Capture the cell that displays the provided text and extract its (X, Y) central coordinate. 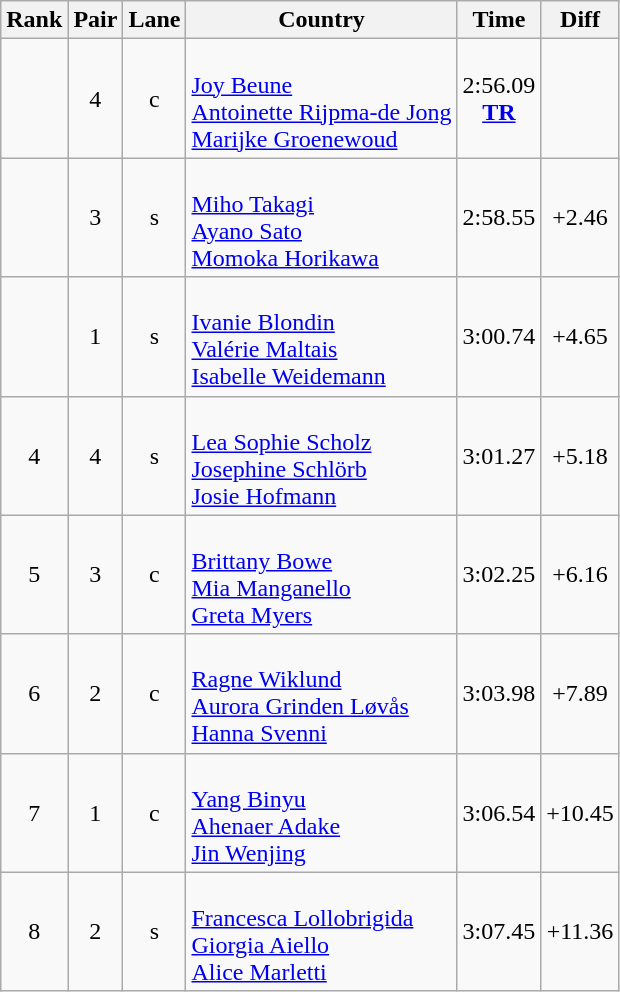
Yang BinyuAhenaer AdakeJin Wenjing (322, 812)
+6.16 (580, 574)
Country (322, 20)
3:06.54 (499, 812)
6 (34, 694)
7 (34, 812)
Francesca LollobrigidaGiorgia AielloAlice Marletti (322, 932)
2:56.09TR (499, 98)
3:00.74 (499, 336)
Ivanie BlondinValérie MaltaisIsabelle Weidemann (322, 336)
Rank (34, 20)
3:01.27 (499, 456)
Miho TakagiAyano SatoMomoka Horikawa (322, 218)
5 (34, 574)
3:02.25 (499, 574)
3:03.98 (499, 694)
+7.89 (580, 694)
2:58.55 (499, 218)
+10.45 (580, 812)
Time (499, 20)
+4.65 (580, 336)
+5.18 (580, 456)
Ragne WiklundAurora Grinden LøvåsHanna Svenni (322, 694)
Brittany BoweMia ManganelloGreta Myers (322, 574)
Diff (580, 20)
3:07.45 (499, 932)
Lea Sophie ScholzJosephine SchlörbJosie Hofmann (322, 456)
+11.36 (580, 932)
+2.46 (580, 218)
Joy BeuneAntoinette Rijpma-de JongMarijke Groenewoud (322, 98)
8 (34, 932)
Pair (96, 20)
Lane (154, 20)
